Find where the given text appears and provide that cell's center as [X, Y] coordinate. 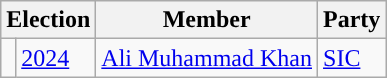
Election [48, 20]
2024 [56, 58]
Member [207, 20]
Party [352, 20]
Ali Muhammad Khan [207, 58]
SIC [352, 58]
